From the cell containing the given text, extract its center point as [X, Y] coordinate. 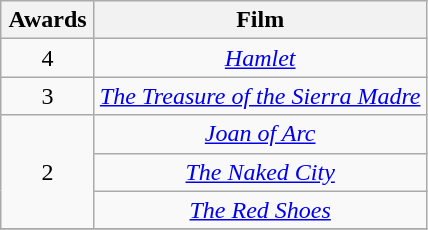
The Naked City [260, 172]
The Red Shoes [260, 210]
2 [48, 172]
Hamlet [260, 58]
Joan of Arc [260, 134]
4 [48, 58]
The Treasure of the Sierra Madre [260, 96]
3 [48, 96]
Film [260, 20]
Awards [48, 20]
